Identify which cell holds the provided text, then report its [X, Y] central coordinate. 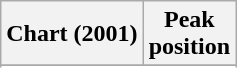
Chart (2001) [72, 34]
Peakposition [189, 34]
